Capture the cell that displays the provided text and extract its (X, Y) central coordinate. 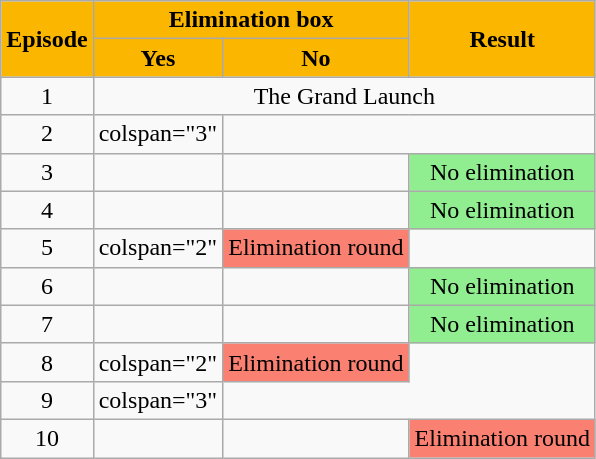
5 (47, 248)
3 (47, 172)
No (316, 58)
2 (47, 134)
4 (47, 210)
1 (47, 96)
9 (47, 400)
Result (502, 39)
7 (47, 324)
The Grand Launch (344, 96)
Yes (158, 58)
Elimination box (251, 20)
Episode (47, 39)
8 (47, 362)
6 (47, 286)
10 (47, 438)
